From the cell containing the given text, extract its center point as (x, y) coordinate. 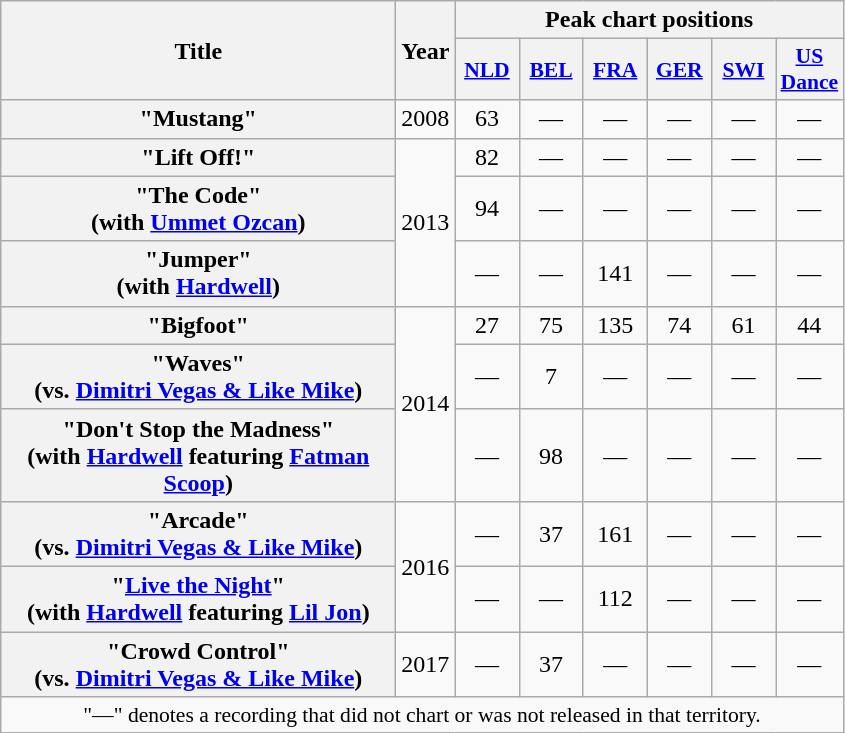
2008 (426, 119)
"Waves" (vs. Dimitri Vegas & Like Mike) (198, 376)
75 (551, 325)
"Bigfoot" (198, 325)
2013 (426, 222)
2014 (426, 404)
74 (679, 325)
61 (743, 325)
44 (810, 325)
FRA (615, 70)
BEL (551, 70)
2017 (426, 664)
2016 (426, 566)
63 (487, 119)
82 (487, 157)
135 (615, 325)
"Don't Stop the Madness" (with Hardwell featuring Fatman Scoop) (198, 455)
Year (426, 50)
98 (551, 455)
Title (198, 50)
US Dance (810, 70)
"Lift Off!" (198, 157)
"Mustang" (198, 119)
"Arcade" (vs. Dimitri Vegas & Like Mike) (198, 534)
Peak chart positions (649, 20)
"Crowd Control" (vs. Dimitri Vegas & Like Mike) (198, 664)
27 (487, 325)
SWI (743, 70)
112 (615, 598)
"The Code" (with Ummet Ozcan) (198, 208)
94 (487, 208)
141 (615, 274)
7 (551, 376)
NLD (487, 70)
"Live the Night" (with Hardwell featuring Lil Jon) (198, 598)
161 (615, 534)
GER (679, 70)
"—" denotes a recording that did not chart or was not released in that territory. (422, 715)
"Jumper" (with Hardwell) (198, 274)
